Provide the [X, Y] coordinate of the cell's center where the given text is located.  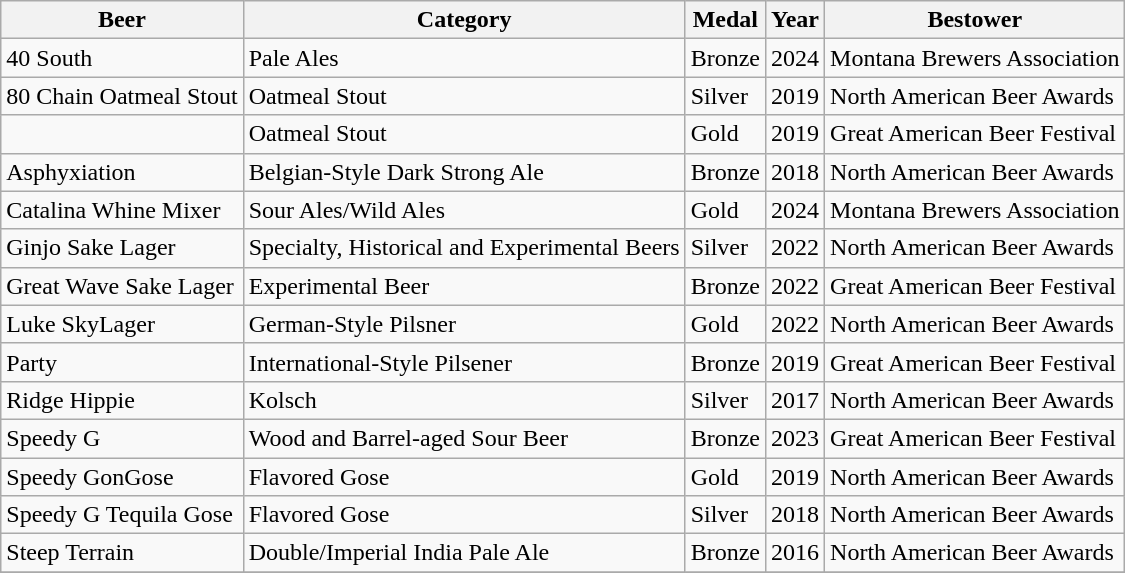
Pale Ales [464, 58]
Double/Imperial India Pale Ale [464, 553]
2017 [796, 400]
Speedy G [122, 438]
Asphyxiation [122, 172]
Kolsch [464, 400]
Category [464, 20]
Sour Ales/Wild Ales [464, 210]
Specialty, Historical and Experimental Beers [464, 248]
International-Style Pilsener [464, 362]
Luke SkyLager [122, 324]
40 South [122, 58]
Bestower [975, 20]
Ridge Hippie [122, 400]
Year [796, 20]
Belgian-Style Dark Strong Ale [464, 172]
Ginjo Sake Lager [122, 248]
Party [122, 362]
Steep Terrain [122, 553]
Catalina Whine Mixer [122, 210]
Speedy G Tequila Gose [122, 515]
Wood and Barrel-aged Sour Beer [464, 438]
Beer [122, 20]
80 Chain Oatmeal Stout [122, 96]
Medal [725, 20]
Great Wave Sake Lager [122, 286]
2023 [796, 438]
German-Style Pilsner [464, 324]
2016 [796, 553]
Speedy GonGose [122, 477]
Experimental Beer [464, 286]
